Provide the [X, Y] coordinate of the cell's center where the given text is located.  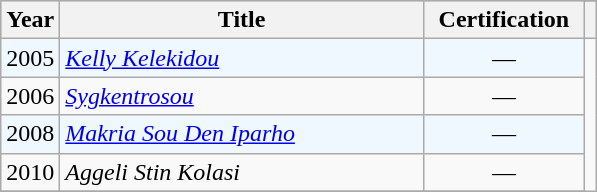
Kelly Kelekidou [242, 58]
Year [30, 20]
Aggeli Stin Kolasi [242, 172]
2008 [30, 134]
Certification [504, 20]
2010 [30, 172]
Title [242, 20]
Makria Sou Den Iparho [242, 134]
2005 [30, 58]
2006 [30, 96]
Sygkentrosou [242, 96]
